Pinpoint the cell where the given text exists, returning its [x, y] midpoint coordinate. 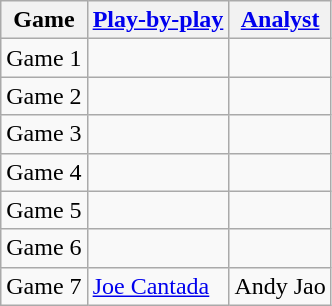
Game 1 [44, 58]
Play-by-play [158, 20]
Game 2 [44, 96]
Game 6 [44, 248]
Analyst [280, 20]
Joe Cantada [158, 286]
Game 4 [44, 172]
Game [44, 20]
Andy Jao [280, 286]
Game 5 [44, 210]
Game 3 [44, 134]
Game 7 [44, 286]
